Capture the cell that displays the provided text and extract its (X, Y) central coordinate. 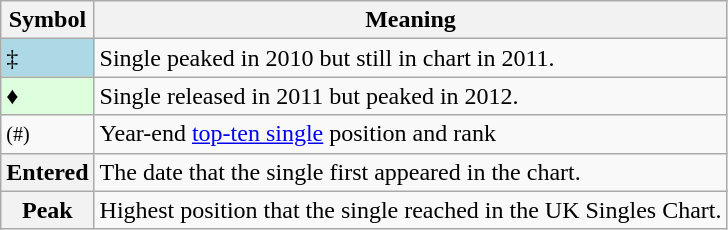
Single peaked in 2010 but still in chart in 2011. (410, 58)
Entered (48, 172)
Single released in 2011 but peaked in 2012. (410, 96)
(#) (48, 134)
The date that the single first appeared in the chart. (410, 172)
Year-end top-ten single position and rank (410, 134)
♦ (48, 96)
Highest position that the single reached in the UK Singles Chart. (410, 210)
Peak (48, 210)
Symbol (48, 20)
Meaning (410, 20)
‡ (48, 58)
